Pinpoint the cell where the given text exists, returning its [x, y] midpoint coordinate. 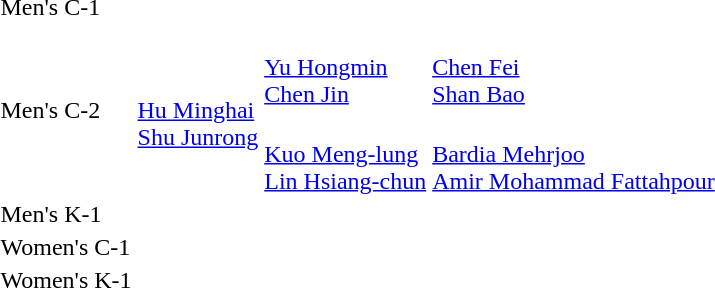
Yu HongminChen Jin [346, 67]
Kuo Meng-lungLin Hsiang-chun [346, 154]
Hu MinghaiShu Junrong [198, 110]
